Find where the given text appears and provide that cell's center as [x, y] coordinate. 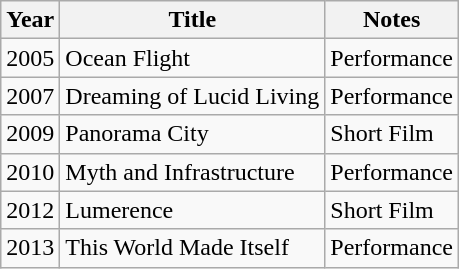
Dreaming of Lucid Living [192, 96]
This World Made Itself [192, 248]
2012 [30, 210]
2009 [30, 134]
2013 [30, 248]
Lumerence [192, 210]
2005 [30, 58]
2010 [30, 172]
2007 [30, 96]
Ocean Flight [192, 58]
Notes [392, 20]
Myth and Infrastructure [192, 172]
Panorama City [192, 134]
Title [192, 20]
Year [30, 20]
